For the text-containing cell, return its midpoint in [X, Y] coordinate format. 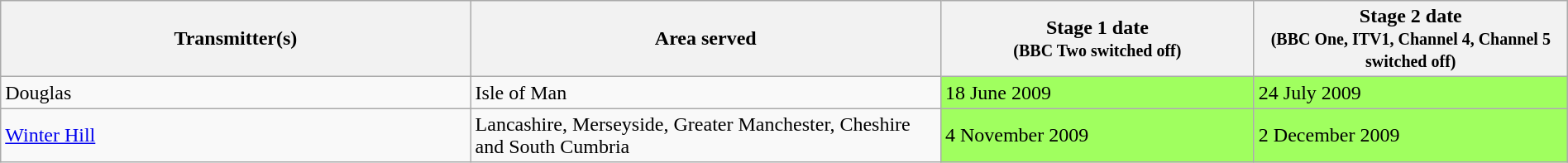
Stage 1 date (BBC Two switched off) [1097, 39]
2 December 2009 [1411, 136]
24 July 2009 [1411, 93]
Area served [705, 39]
Isle of Man [705, 93]
4 November 2009 [1097, 136]
Winter Hill [236, 136]
18 June 2009 [1097, 93]
Douglas [236, 93]
Lancashire, Merseyside, Greater Manchester, Cheshire and South Cumbria [705, 136]
Stage 2 date (BBC One, ITV1, Channel 4, Channel 5 switched off) [1411, 39]
Transmitter(s) [236, 39]
